Extract the [X, Y] coordinate from the center of the cell holding the provided text.  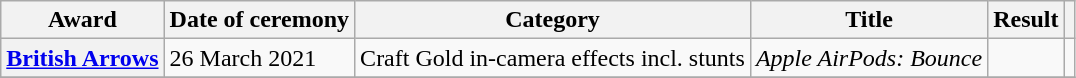
Title [868, 20]
Craft Gold in-camera effects incl. stunts [553, 58]
Award [82, 20]
British Arrows [82, 58]
26 March 2021 [260, 58]
Apple AirPods: Bounce [868, 58]
Date of ceremony [260, 20]
Category [553, 20]
Result [1026, 20]
